Extract the (X, Y) coordinate from the center of the cell holding the provided text.  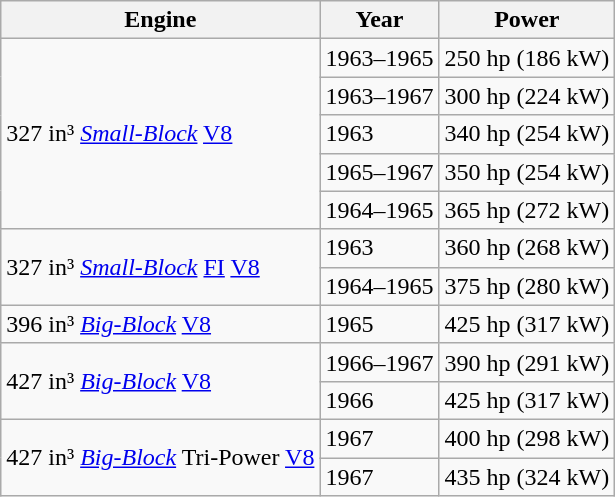
327 in³ Small-Block FI V8 (160, 267)
250 hp (186 kW) (527, 58)
435 hp (324 kW) (527, 477)
Power (527, 20)
327 in³ Small-Block V8 (160, 134)
1963–1965 (380, 58)
365 hp (272 kW) (527, 210)
375 hp (280 kW) (527, 286)
300 hp (224 kW) (527, 96)
360 hp (268 kW) (527, 248)
427 in³ Big-Block Tri-Power V8 (160, 457)
Year (380, 20)
396 in³ Big-Block V8 (160, 324)
350 hp (254 kW) (527, 172)
Engine (160, 20)
1963–1967 (380, 96)
1966–1967 (380, 362)
1965–1967 (380, 172)
400 hp (298 kW) (527, 438)
1965 (380, 324)
340 hp (254 kW) (527, 134)
390 hp (291 kW) (527, 362)
1966 (380, 400)
427 in³ Big-Block V8 (160, 381)
